Output the [X, Y] coordinate of the center of the cell containing the given text.  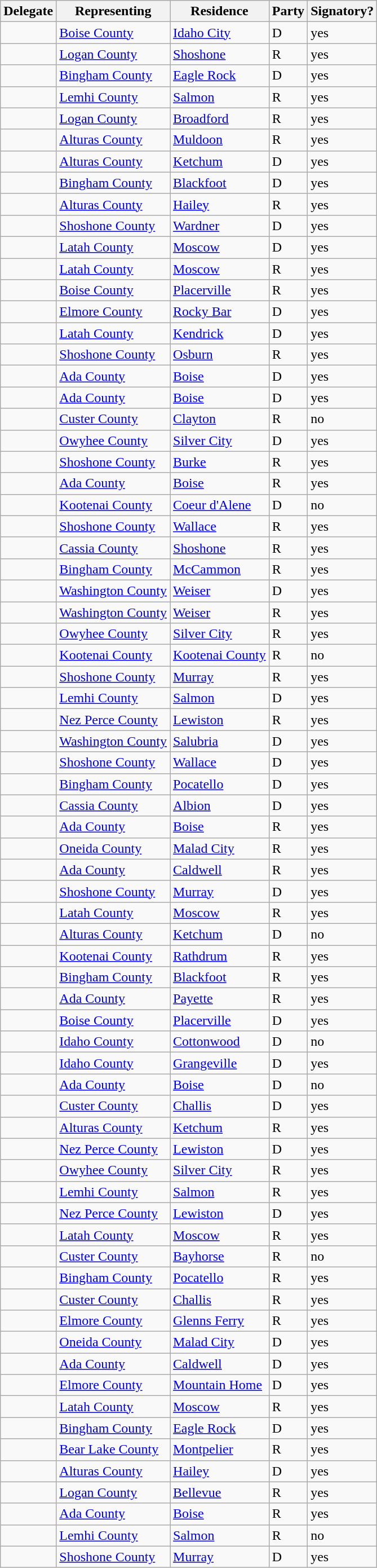
Burke [220, 462]
Osburn [220, 355]
Clayton [220, 419]
Cottonwood [220, 1042]
Salubria [220, 741]
Bellevue [220, 1492]
Residence [220, 11]
Glenns Ferry [220, 1321]
Wardner [220, 226]
Delegate [28, 11]
Rathdrum [220, 956]
Representing [113, 11]
Grangeville [220, 1063]
Broadford [220, 118]
Coeur d'Alene [220, 505]
Bear Lake County [113, 1450]
Muldoon [220, 140]
Signatory? [343, 11]
Albion [220, 805]
Rocky Bar [220, 312]
Party [288, 11]
Idaho City [220, 33]
Kendrick [220, 333]
Mountain Home [220, 1385]
Bayhorse [220, 1256]
Montpelier [220, 1450]
Payette [220, 999]
McCammon [220, 569]
